Capture the cell that displays the provided text and extract its [X, Y] central coordinate. 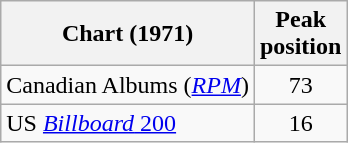
73 [300, 85]
Canadian Albums (RPM) [128, 85]
Peak position [300, 34]
16 [300, 123]
US Billboard 200 [128, 123]
Chart (1971) [128, 34]
